Identify which cell holds the provided text, then report its [x, y] central coordinate. 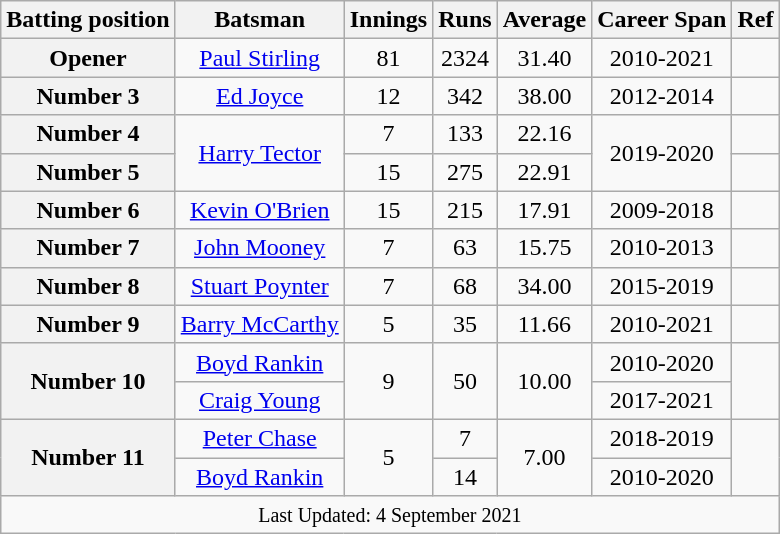
Average [544, 20]
10.00 [544, 381]
Number 7 [88, 248]
14 [465, 477]
11.66 [544, 324]
17.91 [544, 210]
2324 [465, 58]
12 [388, 96]
Number 8 [88, 286]
2015-2019 [662, 286]
Number 11 [88, 457]
2018-2019 [662, 438]
Runs [465, 20]
Number 9 [88, 324]
34.00 [544, 286]
133 [465, 134]
15.75 [544, 248]
Ref [756, 20]
Number 6 [88, 210]
Stuart Poynter [260, 286]
Innings [388, 20]
22.91 [544, 172]
50 [465, 381]
2012-2014 [662, 96]
Harry Tector [260, 153]
Craig Young [260, 400]
68 [465, 286]
Career Span [662, 20]
215 [465, 210]
Ed Joyce [260, 96]
2009-2018 [662, 210]
Kevin O'Brien [260, 210]
Paul Stirling [260, 58]
Opener [88, 58]
22.16 [544, 134]
81 [388, 58]
63 [465, 248]
Number 10 [88, 381]
38.00 [544, 96]
9 [388, 381]
Last Updated: 4 September 2021 [390, 515]
2019-2020 [662, 153]
35 [465, 324]
31.40 [544, 58]
7.00 [544, 457]
Number 3 [88, 96]
342 [465, 96]
John Mooney [260, 248]
Number 5 [88, 172]
2010-2013 [662, 248]
Batting position [88, 20]
Peter Chase [260, 438]
Batsman [260, 20]
2017-2021 [662, 400]
Barry McCarthy [260, 324]
Number 4 [88, 134]
275 [465, 172]
